Provide the [x, y] coordinate of the cell's center where the given text is located.  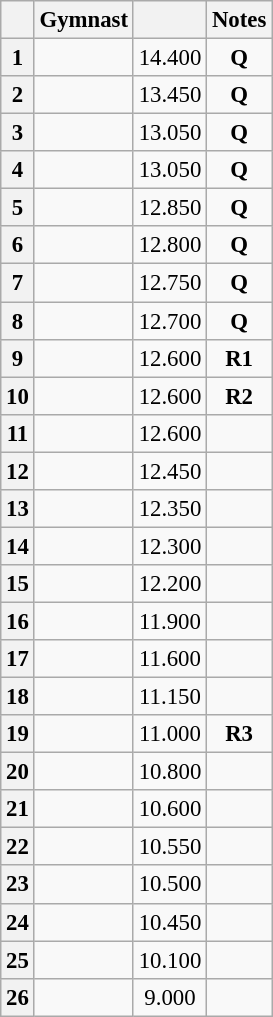
24 [18, 922]
R2 [240, 396]
11.600 [170, 659]
20 [18, 772]
22 [18, 847]
13 [18, 509]
R3 [240, 734]
12.800 [170, 245]
17 [18, 659]
19 [18, 734]
10.450 [170, 922]
14.400 [170, 58]
9 [18, 358]
18 [18, 697]
12.300 [170, 546]
12.850 [170, 208]
7 [18, 283]
10.800 [170, 772]
26 [18, 997]
10 [18, 396]
12.350 [170, 509]
11.000 [170, 734]
11 [18, 433]
21 [18, 809]
6 [18, 245]
10.100 [170, 960]
23 [18, 885]
12 [18, 471]
12.200 [170, 584]
13.450 [170, 95]
2 [18, 95]
12.700 [170, 321]
11.900 [170, 621]
10.600 [170, 809]
10.550 [170, 847]
16 [18, 621]
9.000 [170, 997]
5 [18, 208]
4 [18, 170]
25 [18, 960]
12.750 [170, 283]
10.500 [170, 885]
8 [18, 321]
R1 [240, 358]
Gymnast [84, 20]
11.150 [170, 697]
1 [18, 58]
14 [18, 546]
15 [18, 584]
Notes [240, 20]
12.450 [170, 471]
3 [18, 133]
